Return the (X, Y) coordinate for the center point of the cell that contains the specified text.  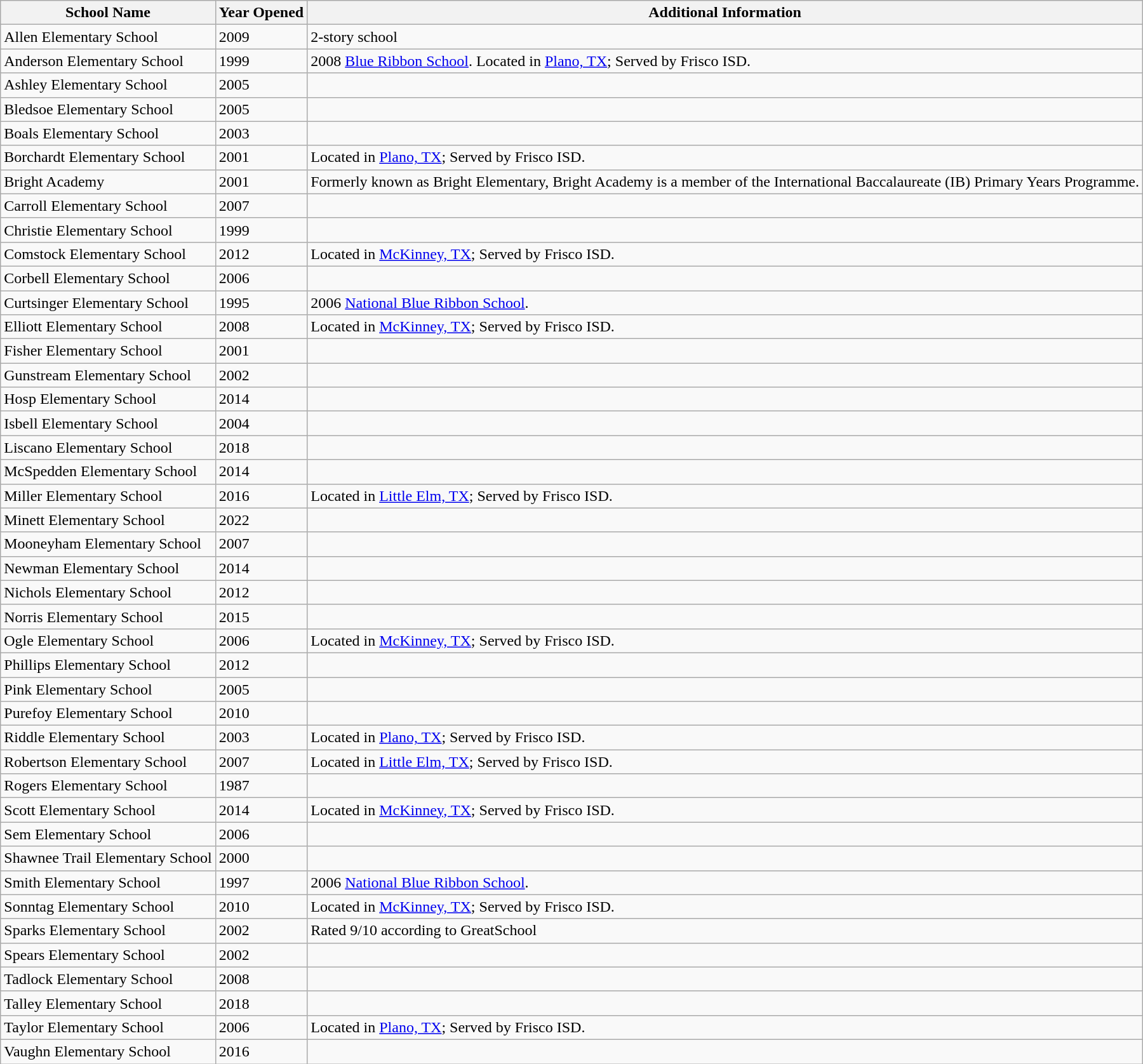
Sem Elementary School (108, 834)
School Name (108, 13)
Sparks Elementary School (108, 931)
Fisher Elementary School (108, 351)
Bledsoe Elementary School (108, 109)
Tadlock Elementary School (108, 979)
Allen Elementary School (108, 37)
Newman Elementary School (108, 568)
Isbell Elementary School (108, 423)
2004 (262, 423)
Taylor Elementary School (108, 1027)
Gunstream Elementary School (108, 375)
Bright Academy (108, 182)
2009 (262, 37)
2015 (262, 616)
2008 Blue Ribbon School. Located in Plano, TX; Served by Frisco ISD. (725, 61)
Christie Elementary School (108, 230)
Year Opened (262, 13)
2000 (262, 858)
Mooneyham Elementary School (108, 544)
Spears Elementary School (108, 955)
Sonntag Elementary School (108, 907)
Phillips Elementary School (108, 665)
Shawnee Trail Elementary School (108, 858)
Corbell Elementary School (108, 278)
2-story school (725, 37)
1997 (262, 882)
Miller Elementary School (108, 496)
1987 (262, 786)
Curtsinger Elementary School (108, 303)
Rated 9/10 according to GreatSchool (725, 931)
Additional Information (725, 13)
Borchardt Elementary School (108, 157)
Riddle Elementary School (108, 738)
Nichols Elementary School (108, 592)
Rogers Elementary School (108, 786)
Purefoy Elementary School (108, 714)
Talley Elementary School (108, 1003)
Ogle Elementary School (108, 641)
Anderson Elementary School (108, 61)
Carroll Elementary School (108, 206)
McSpedden Elementary School (108, 472)
Boals Elementary School (108, 133)
Norris Elementary School (108, 616)
Formerly known as Bright Elementary, Bright Academy is a member of the International Baccalaureate (IB) Primary Years Programme. (725, 182)
Hosp Elementary School (108, 399)
Ashley Elementary School (108, 85)
1995 (262, 303)
Pink Elementary School (108, 689)
2022 (262, 520)
Elliott Elementary School (108, 327)
Robertson Elementary School (108, 762)
Liscano Elementary School (108, 448)
Comstock Elementary School (108, 254)
Scott Elementary School (108, 810)
Minett Elementary School (108, 520)
Smith Elementary School (108, 882)
Vaughn Elementary School (108, 1051)
